For the text-containing cell, return its midpoint in (x, y) coordinate format. 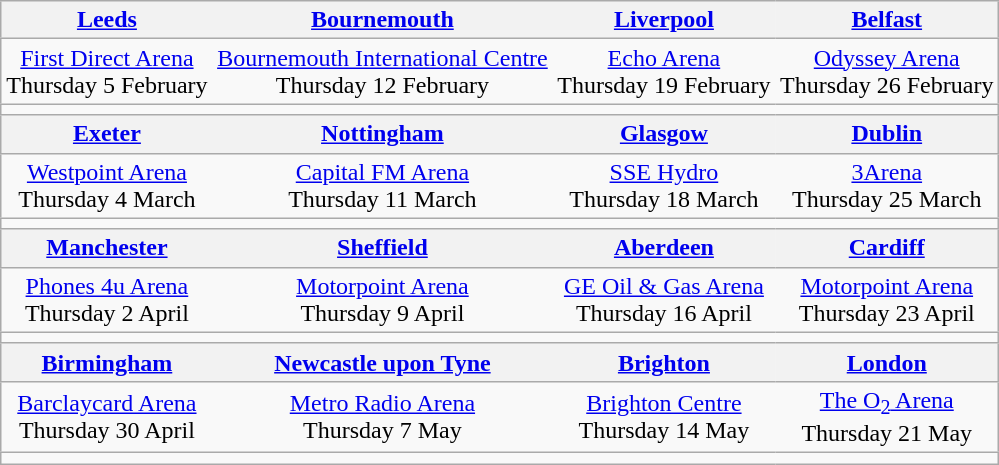
Newcastle upon Tyne (382, 362)
Motorpoint ArenaThursday 9 April (382, 300)
GE Oil & Gas ArenaThursday 16 April (664, 300)
SSE HydroThursday 18 March (664, 186)
First Direct ArenaThursday 5 February (107, 72)
Capital FM ArenaThursday 11 March (382, 186)
Liverpool (664, 20)
The O2 ArenaThursday 21 May (887, 416)
Metro Radio ArenaThursday 7 May (382, 416)
Cardiff (887, 248)
Motorpoint ArenaThursday 23 April (887, 300)
Leeds (107, 20)
Odyssey ArenaThursday 26 February (887, 72)
Phones 4u ArenaThursday 2 April (107, 300)
Bournemouth (382, 20)
3ArenaThursday 25 March (887, 186)
Sheffield (382, 248)
Exeter (107, 134)
Aberdeen (664, 248)
Birmingham (107, 362)
London (887, 362)
Westpoint ArenaThursday 4 March (107, 186)
Belfast (887, 20)
Brighton CentreThursday 14 May (664, 416)
Barclaycard ArenaThursday 30 April (107, 416)
Glasgow (664, 134)
Bournemouth International CentreThursday 12 February (382, 72)
Echo ArenaThursday 19 February (664, 72)
Manchester (107, 248)
Nottingham (382, 134)
Brighton (664, 362)
Dublin (887, 134)
